Determine the [x, y] coordinate at the center of the cell enclosing the given text.  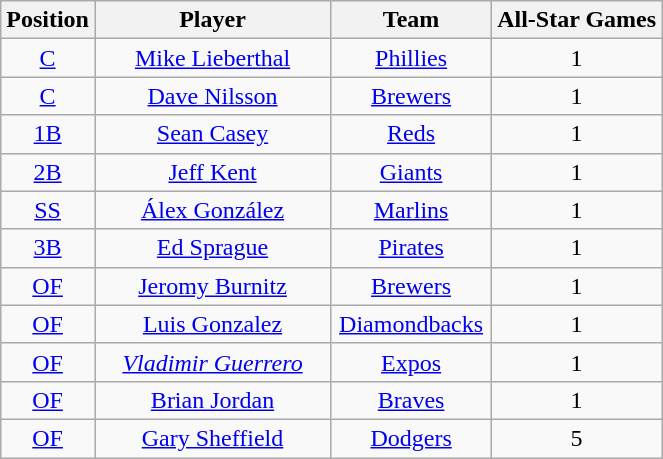
All-Star Games [577, 20]
Giants [412, 172]
1B [48, 134]
Team [412, 20]
Jeromy Burnitz [212, 286]
Dodgers [412, 438]
Reds [412, 134]
Pirates [412, 248]
Player [212, 20]
Vladimir Guerrero [212, 362]
Marlins [412, 210]
Sean Casey [212, 134]
Luis Gonzalez [212, 324]
Mike Lieberthal [212, 58]
Ed Sprague [212, 248]
2B [48, 172]
Jeff Kent [212, 172]
Expos [412, 362]
5 [577, 438]
3B [48, 248]
Braves [412, 400]
Dave Nilsson [212, 96]
Brian Jordan [212, 400]
Phillies [412, 58]
Gary Sheffield [212, 438]
Position [48, 20]
SS [48, 210]
Diamondbacks [412, 324]
Álex González [212, 210]
